Find where the given text appears and provide that cell's center as [x, y] coordinate. 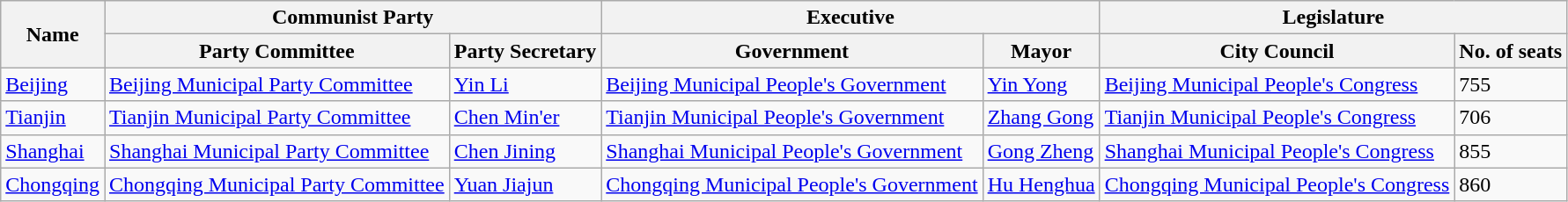
Chongqing Municipal Party Committee [276, 184]
No. of seats [1511, 51]
855 [1511, 151]
Chen Jining [525, 151]
Shanghai Municipal People's Congress [1277, 151]
Party Secretary [525, 51]
860 [1511, 184]
706 [1511, 118]
Chen Min'er [525, 118]
Beijing [53, 84]
Communist Party [352, 18]
Chongqing Municipal People's Congress [1277, 184]
Government [792, 51]
Legislature [1333, 18]
Yin Li [525, 84]
Tianjin Municipal People's Congress [1277, 118]
Mayor [1041, 51]
Shanghai [53, 151]
Name [53, 34]
Executive [850, 18]
755 [1511, 84]
Gong Zheng [1041, 151]
Shanghai Municipal Party Committee [276, 151]
Beijing Municipal Party Committee [276, 84]
Zhang Gong [1041, 118]
Tianjin Municipal Party Committee [276, 118]
Yin Yong [1041, 84]
Tianjin Municipal People's Government [792, 118]
Hu Henghua [1041, 184]
Party Committee [276, 51]
Beijing Municipal People's Government [792, 84]
Tianjin [53, 118]
Chongqing [53, 184]
Yuan Jiajun [525, 184]
Beijing Municipal People's Congress [1277, 84]
City Council [1277, 51]
Chongqing Municipal People's Government [792, 184]
Shanghai Municipal People's Government [792, 151]
